Extract the [x, y] coordinate from the center of the cell holding the provided text.  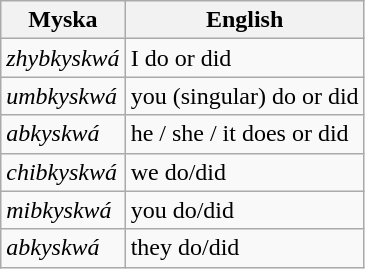
mibkyskwá [63, 210]
you (singular) do or did [244, 96]
Myska [63, 20]
I do or did [244, 58]
zhybkyskwá [63, 58]
he / she / it does or did [244, 134]
umbkyskwá [63, 96]
they do/did [244, 248]
chibkyskwá [63, 172]
English [244, 20]
you do/did [244, 210]
we do/did [244, 172]
